Extract the (x, y) coordinate from the center of the cell holding the provided text.  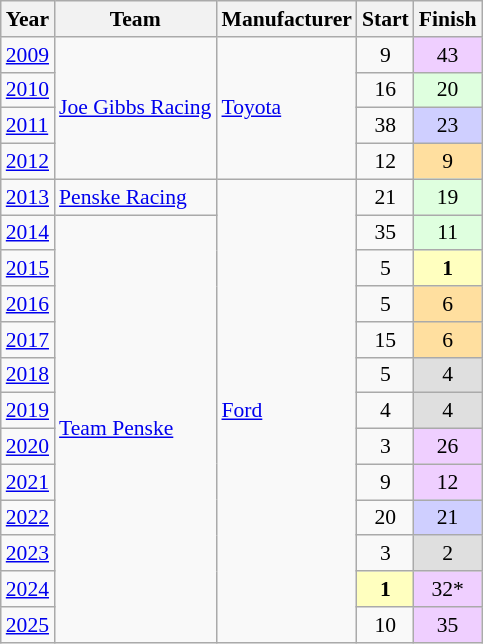
2019 (28, 411)
38 (386, 126)
2014 (28, 233)
Finish (448, 19)
10 (386, 625)
2011 (28, 126)
2013 (28, 197)
2010 (28, 90)
19 (448, 197)
11 (448, 233)
2021 (28, 482)
Penske Racing (135, 197)
2 (448, 554)
15 (386, 340)
2020 (28, 447)
2022 (28, 518)
Team (135, 19)
23 (448, 126)
Joe Gibbs Racing (135, 108)
32* (448, 589)
2015 (28, 269)
16 (386, 90)
2025 (28, 625)
2016 (28, 304)
Team Penske (135, 429)
26 (448, 447)
Year (28, 19)
Start (386, 19)
2023 (28, 554)
2009 (28, 55)
43 (448, 55)
Toyota (286, 108)
Ford (286, 410)
2018 (28, 375)
2012 (28, 162)
2017 (28, 340)
2024 (28, 589)
Manufacturer (286, 19)
